Scan for the cell matching the given text and deliver its (X, Y) coordinate at center. 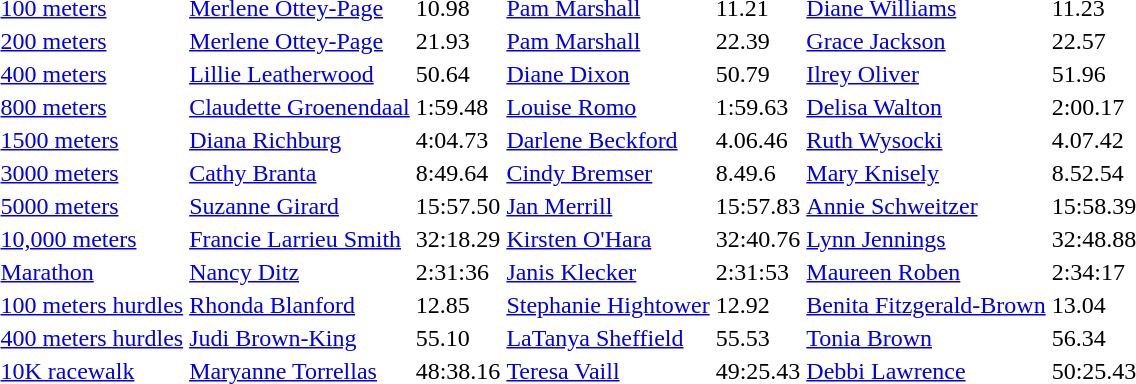
Pam Marshall (608, 41)
Nancy Ditz (300, 272)
Jan Merrill (608, 206)
Louise Romo (608, 107)
Maureen Roben (926, 272)
15:57.83 (758, 206)
Cindy Bremser (608, 173)
4:04.73 (458, 140)
12.92 (758, 305)
32:40.76 (758, 239)
4.06.46 (758, 140)
2:31:53 (758, 272)
Rhonda Blanford (300, 305)
Kirsten O'Hara (608, 239)
Grace Jackson (926, 41)
Suzanne Girard (300, 206)
Claudette Groenendaal (300, 107)
Darlene Beckford (608, 140)
55.10 (458, 338)
Ruth Wysocki (926, 140)
1:59.48 (458, 107)
Ilrey Oliver (926, 74)
Benita Fitzgerald-Brown (926, 305)
Delisa Walton (926, 107)
Janis Klecker (608, 272)
2:31:36 (458, 272)
8:49.64 (458, 173)
Diane Dixon (608, 74)
Merlene Ottey-Page (300, 41)
22.39 (758, 41)
1:59.63 (758, 107)
50.64 (458, 74)
21.93 (458, 41)
Stephanie Hightower (608, 305)
Judi Brown-King (300, 338)
Tonia Brown (926, 338)
50.79 (758, 74)
15:57.50 (458, 206)
Lynn Jennings (926, 239)
Mary Knisely (926, 173)
LaTanya Sheffield (608, 338)
Francie Larrieu Smith (300, 239)
55.53 (758, 338)
Lillie Leatherwood (300, 74)
Cathy Branta (300, 173)
12.85 (458, 305)
Annie Schweitzer (926, 206)
32:18.29 (458, 239)
8.49.6 (758, 173)
Diana Richburg (300, 140)
